Determine the (x, y) coordinate at the center of the cell enclosing the given text.  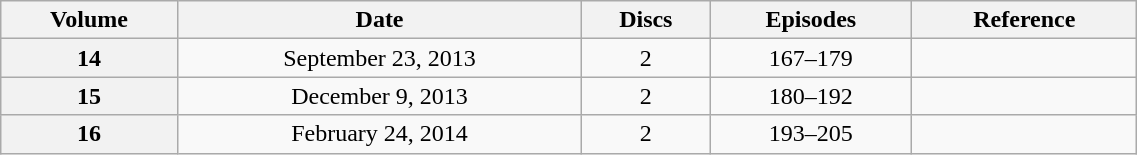
167–179 (811, 58)
180–192 (811, 96)
14 (89, 58)
15 (89, 96)
193–205 (811, 134)
Date (380, 20)
December 9, 2013 (380, 96)
Reference (1024, 20)
16 (89, 134)
September 23, 2013 (380, 58)
Episodes (811, 20)
Volume (89, 20)
Discs (646, 20)
February 24, 2014 (380, 134)
